Search for the cell housing the specified text and yield its [X, Y] center coordinate. 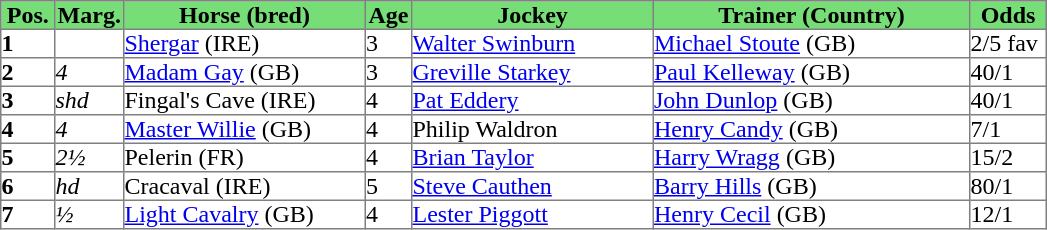
Walter Swinburn [533, 43]
Master Willie (GB) [245, 129]
John Dunlop (GB) [811, 100]
Fingal's Cave (IRE) [245, 100]
Steve Cauthen [533, 186]
½ [90, 214]
Madam Gay (GB) [245, 72]
Greville Starkey [533, 72]
Odds [1008, 15]
Brian Taylor [533, 157]
Marg. [90, 15]
Harry Wragg (GB) [811, 157]
2 [28, 72]
2/5 fav [1008, 43]
2½ [90, 157]
Lester Piggott [533, 214]
Age [388, 15]
shd [90, 100]
Horse (bred) [245, 15]
hd [90, 186]
7 [28, 214]
1 [28, 43]
6 [28, 186]
80/1 [1008, 186]
Paul Kelleway (GB) [811, 72]
Pat Eddery [533, 100]
Henry Candy (GB) [811, 129]
Barry Hills (GB) [811, 186]
Shergar (IRE) [245, 43]
Michael Stoute (GB) [811, 43]
Pos. [28, 15]
Trainer (Country) [811, 15]
Jockey [533, 15]
Pelerin (FR) [245, 157]
12/1 [1008, 214]
7/1 [1008, 129]
15/2 [1008, 157]
Cracaval (IRE) [245, 186]
Henry Cecil (GB) [811, 214]
Philip Waldron [533, 129]
Light Cavalry (GB) [245, 214]
